From the cell containing the given text, extract its center point as (x, y) coordinate. 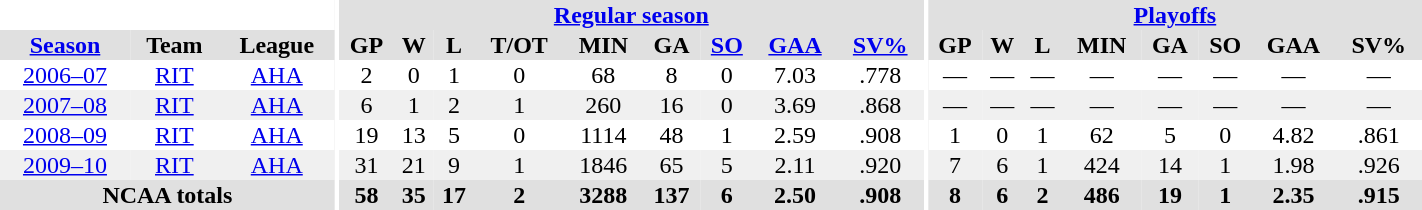
3.69 (795, 105)
NCAA totals (168, 195)
.926 (1379, 165)
2.11 (795, 165)
13 (414, 135)
14 (1170, 165)
486 (1102, 195)
2006–07 (65, 75)
1.98 (1293, 165)
.920 (880, 165)
4.82 (1293, 135)
65 (671, 165)
.868 (880, 105)
9 (454, 165)
35 (414, 195)
68 (603, 75)
1846 (603, 165)
Regular season (631, 15)
.915 (1379, 195)
League (277, 45)
2.35 (1293, 195)
137 (671, 195)
17 (454, 195)
1114 (603, 135)
2.59 (795, 135)
2008–09 (65, 135)
62 (1102, 135)
58 (366, 195)
2009–10 (65, 165)
Playoffs (1175, 15)
Team (174, 45)
424 (1102, 165)
.861 (1379, 135)
7 (955, 165)
16 (671, 105)
2007–08 (65, 105)
Season (65, 45)
21 (414, 165)
260 (603, 105)
31 (366, 165)
.778 (880, 75)
48 (671, 135)
T/OT (519, 45)
7.03 (795, 75)
3288 (603, 195)
2.50 (795, 195)
